Detect which cell encompasses the target text, then output its [X, Y] center coordinate. 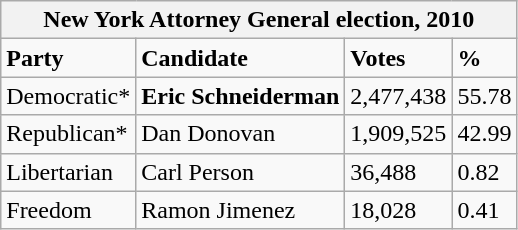
42.99 [484, 134]
New York Attorney General election, 2010 [259, 20]
Party [68, 58]
Freedom [68, 210]
Candidate [240, 58]
2,477,438 [398, 96]
Democratic* [68, 96]
Carl Person [240, 172]
Libertarian [68, 172]
Ramon Jimenez [240, 210]
Eric Schneiderman [240, 96]
Republican* [68, 134]
36,488 [398, 172]
18,028 [398, 210]
Dan Donovan [240, 134]
% [484, 58]
0.41 [484, 210]
1,909,525 [398, 134]
Votes [398, 58]
0.82 [484, 172]
55.78 [484, 96]
